From the cell containing the given text, extract its center point as [X, Y] coordinate. 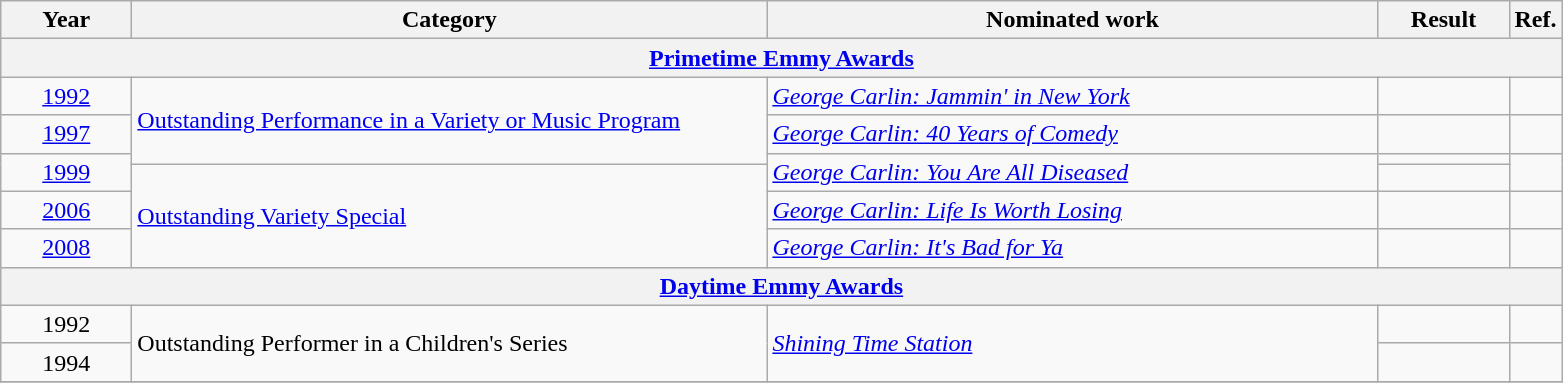
Nominated work [1072, 20]
Category [450, 20]
Primetime Emmy Awards [782, 58]
Result [1444, 20]
George Carlin: It's Bad for Ya [1072, 248]
George Carlin: You Are All Diseased [1072, 172]
Ref. [1536, 20]
1999 [66, 172]
Daytime Emmy Awards [782, 286]
Year [66, 20]
1994 [66, 362]
Outstanding Performance in a Variety or Music Program [450, 120]
Outstanding Variety Special [450, 216]
2008 [66, 248]
George Carlin: 40 Years of Comedy [1072, 134]
George Carlin: Life Is Worth Losing [1072, 210]
1997 [66, 134]
Outstanding Performer in a Children's Series [450, 343]
2006 [66, 210]
Shining Time Station [1072, 343]
George Carlin: Jammin' in New York [1072, 96]
